Determine the [X, Y] coordinate at the center of the cell enclosing the given text.  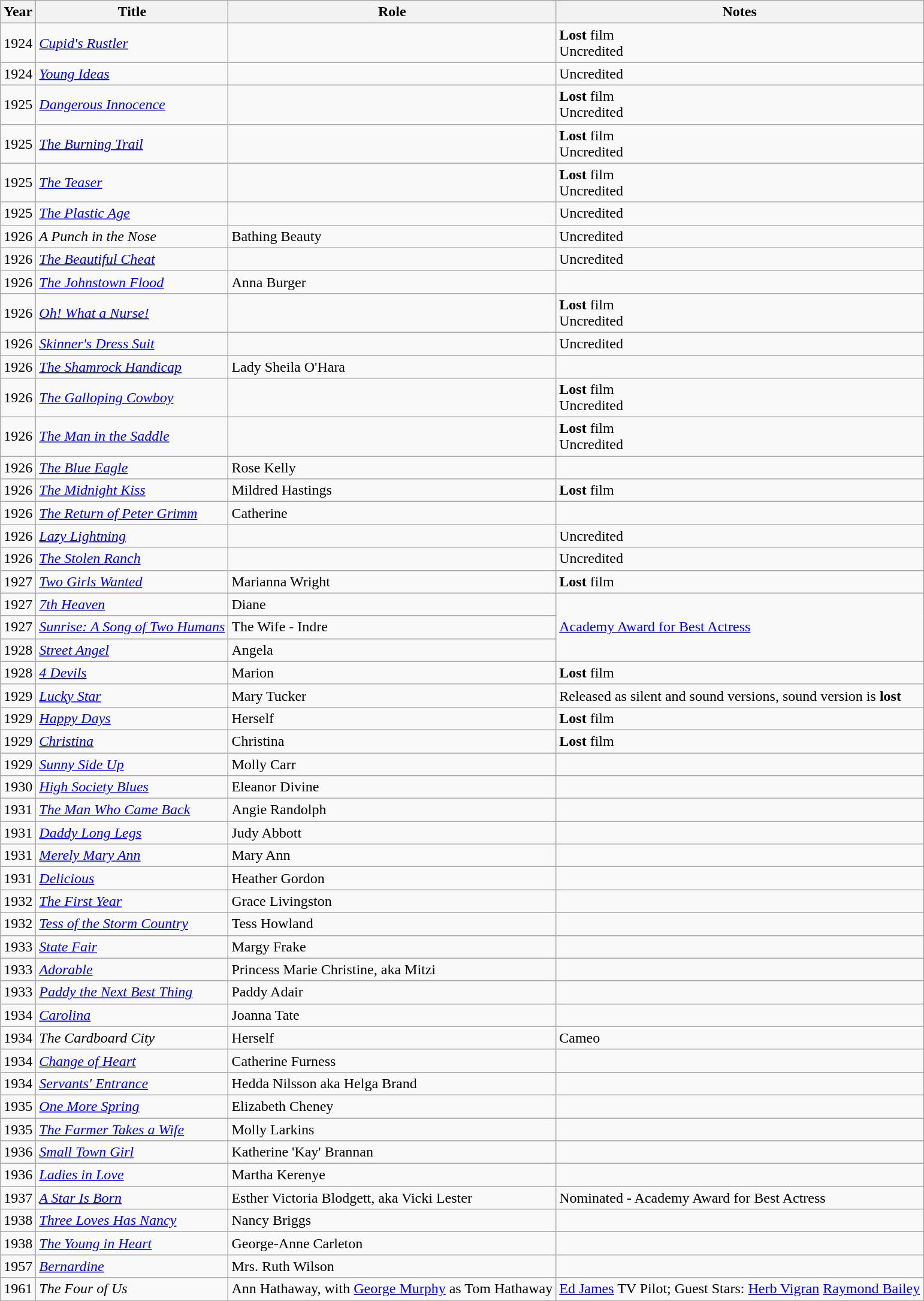
Title [132, 12]
1961 [18, 1289]
Dangerous Innocence [132, 104]
Marianna Wright [392, 582]
Rose Kelly [392, 468]
Merely Mary Ann [132, 856]
The Midnight Kiss [132, 490]
1930 [18, 787]
Skinner's Dress Suit [132, 344]
Oh! What a Nurse! [132, 313]
Grace Livingston [392, 901]
Released as silent and sound versions, sound version is lost [739, 695]
Judy Abbott [392, 833]
Lucky Star [132, 695]
Margy Frake [392, 947]
One More Spring [132, 1106]
Martha Kerenye [392, 1175]
The Galloping Cowboy [132, 398]
Change of Heart [132, 1061]
Joanna Tate [392, 1015]
The Four of Us [132, 1289]
Paddy Adair [392, 992]
Anna Burger [392, 282]
Mildred Hastings [392, 490]
Mary Tucker [392, 695]
Marion [392, 673]
Ladies in Love [132, 1175]
The Johnstown Flood [132, 282]
Three Loves Has Nancy [132, 1221]
Happy Days [132, 718]
Lady Sheila O'Hara [392, 366]
Lazy Lightning [132, 536]
Diane [392, 604]
Bathing Beauty [392, 236]
Year [18, 12]
Small Town Girl [132, 1152]
4 Devils [132, 673]
Angela [392, 650]
1957 [18, 1266]
Catherine [392, 513]
The Beautiful Cheat [132, 259]
George-Anne Carleton [392, 1243]
Young Ideas [132, 74]
Daddy Long Legs [132, 833]
Esther Victoria Blodgett, aka Vicki Lester [392, 1198]
Mary Ann [392, 856]
Servants' Entrance [132, 1083]
The Farmer Takes a Wife [132, 1129]
The Man in the Saddle [132, 436]
Princess Marie Christine, aka Mitzi [392, 969]
Molly Larkins [392, 1129]
The Wife - Indre [392, 627]
Role [392, 12]
Molly Carr [392, 764]
The Plastic Age [132, 213]
Tess of the Storm Country [132, 924]
1937 [18, 1198]
The Burning Trail [132, 144]
Catherine Furness [392, 1061]
The Stolen Ranch [132, 559]
The Return of Peter Grimm [132, 513]
The Man Who Came Back [132, 810]
Mrs. Ruth Wilson [392, 1266]
Nominated - Academy Award for Best Actress [739, 1198]
Notes [739, 12]
Ann Hathaway, with George Murphy as Tom Hathaway [392, 1289]
Eleanor Divine [392, 787]
Carolina [132, 1015]
The Cardboard City [132, 1038]
Delicious [132, 878]
7th Heaven [132, 604]
Two Girls Wanted [132, 582]
Hedda Nilsson aka Helga Brand [392, 1083]
The Shamrock Handicap [132, 366]
Elizabeth Cheney [392, 1106]
Paddy the Next Best Thing [132, 992]
Katherine 'Kay' Brannan [392, 1152]
Nancy Briggs [392, 1221]
The Young in Heart [132, 1243]
Cupid's Rustler [132, 43]
Bernardine [132, 1266]
Angie Randolph [392, 810]
The Teaser [132, 182]
A Punch in the Nose [132, 236]
Tess Howland [392, 924]
Heather Gordon [392, 878]
Academy Award for Best Actress [739, 627]
Sunny Side Up [132, 764]
Sunrise: A Song of Two Humans [132, 627]
Street Angel [132, 650]
Adorable [132, 969]
The Blue Eagle [132, 468]
Cameo [739, 1038]
The First Year [132, 901]
State Fair [132, 947]
A Star Is Born [132, 1198]
High Society Blues [132, 787]
Ed James TV Pilot; Guest Stars: Herb Vigran Raymond Bailey [739, 1289]
